Return [x, y] of the center of cell containing provided text 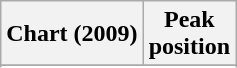
Chart (2009) [72, 34]
Peakposition [189, 34]
